Find where the given text appears and provide that cell's center as (X, Y) coordinate. 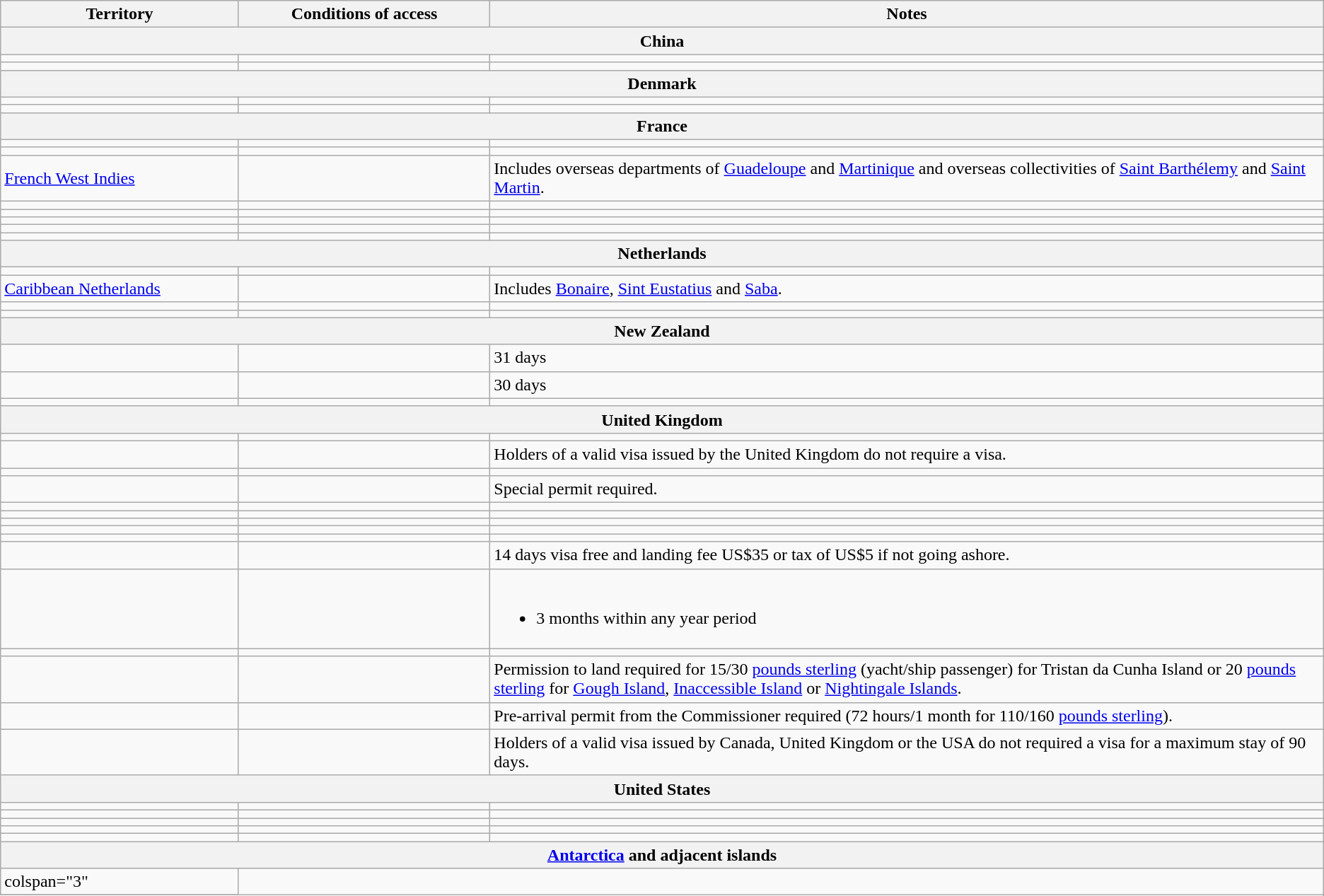
30 days (907, 385)
Conditions of access (364, 14)
Includes overseas departments of Guadeloupe and Martinique and overseas collectivities of Saint Barthélemy and Saint Martin. (907, 178)
31 days (907, 358)
French West Indies (120, 178)
14 days visa free and landing fee US$35 or tax of US$5 if not going ashore. (907, 555)
colspan="3" (120, 882)
United States (662, 789)
Netherlands (662, 254)
Holders of a valid visa issued by Canada, United Kingdom or the USA do not required a visa for a maximum stay of 90 days. (907, 752)
Denmark (662, 83)
France (662, 126)
United Kingdom (662, 419)
Special permit required. (907, 489)
Antarctica and adjacent islands (662, 855)
Includes Bonaire, Sint Eustatius and Saba. (907, 289)
New Zealand (662, 331)
China (662, 41)
Notes (907, 14)
Caribbean Netherlands (120, 289)
Territory (120, 14)
Holders of a valid visa issued by the United Kingdom do not require a visa. (907, 454)
3 months within any year period (907, 608)
Pre-arrival permit from the Commissioner required (72 hours/1 month for 110/160 pounds sterling). (907, 716)
